Capture the cell that displays the provided text and extract its [x, y] central coordinate. 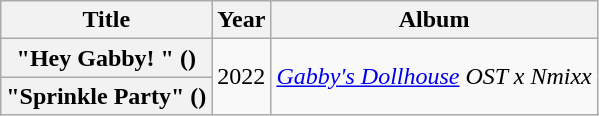
Year [242, 20]
Gabby's Dollhouse OST x Nmixx [434, 77]
Title [106, 20]
"Sprinkle Party" () [106, 96]
2022 [242, 77]
"Hey Gabby! " () [106, 58]
Album [434, 20]
